Detect which cell encompasses the target text, then output its [x, y] center coordinate. 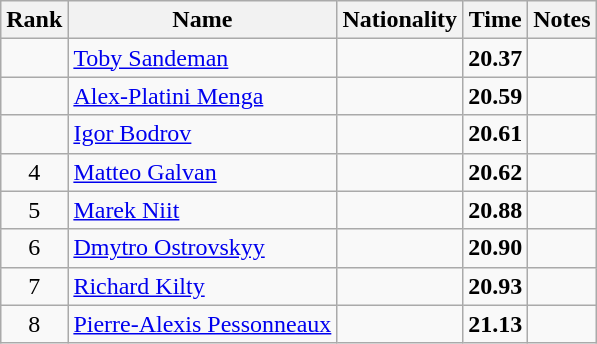
20.62 [496, 172]
Igor Bodrov [202, 134]
20.61 [496, 134]
20.59 [496, 96]
6 [34, 248]
20.90 [496, 248]
20.88 [496, 210]
Time [496, 20]
4 [34, 172]
Nationality [400, 20]
Alex-Platini Menga [202, 96]
7 [34, 286]
8 [34, 324]
Name [202, 20]
Toby Sandeman [202, 58]
Richard Kilty [202, 286]
Notes [562, 20]
20.93 [496, 286]
Rank [34, 20]
21.13 [496, 324]
Dmytro Ostrovskyy [202, 248]
5 [34, 210]
Pierre-Alexis Pessonneaux [202, 324]
Marek Niit [202, 210]
Matteo Galvan [202, 172]
20.37 [496, 58]
